Provide the [x, y] coordinate of the cell's center where the given text is located.  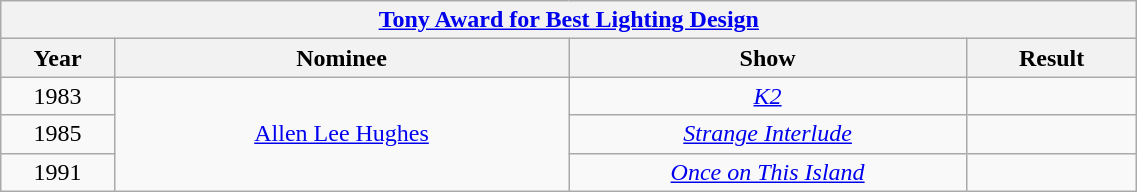
Allen Lee Hughes [341, 134]
Strange Interlude [768, 134]
Nominee [341, 58]
1983 [58, 96]
K2 [768, 96]
Year [58, 58]
Tony Award for Best Lighting Design [569, 20]
1991 [58, 172]
1985 [58, 134]
Result [1051, 58]
Once on This Island [768, 172]
Show [768, 58]
